Provide the [X, Y] coordinate of the cell's center where the given text is located.  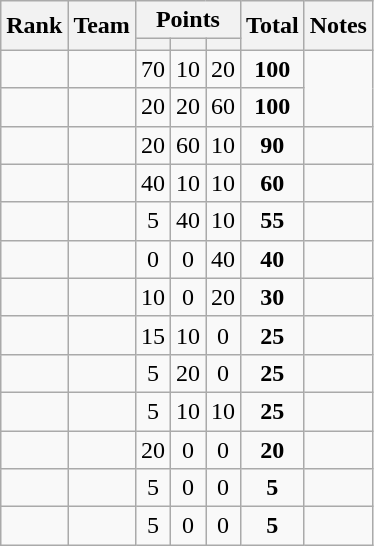
Team [102, 26]
15 [152, 335]
Notes [338, 26]
Rank [34, 26]
30 [273, 297]
Points [188, 20]
90 [273, 145]
70 [152, 69]
55 [273, 221]
Total [273, 26]
